Output the [x, y] coordinate of the center of the cell containing the given text.  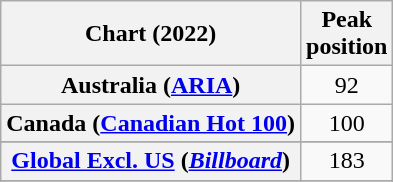
100 [347, 123]
Canada (Canadian Hot 100) [151, 123]
Peakposition [347, 34]
Chart (2022) [151, 34]
92 [347, 85]
183 [347, 161]
Global Excl. US (Billboard) [151, 161]
Australia (ARIA) [151, 85]
